Return [x, y] of the center of cell containing provided text 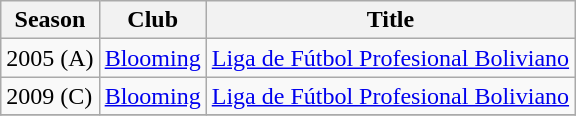
Season [50, 20]
2009 (C) [50, 96]
Club [152, 20]
Title [390, 20]
2005 (A) [50, 58]
